Locate the cell with the specified text and output its (X, Y) center coordinate. 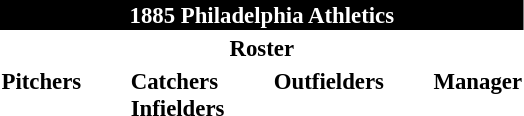
1885 Philadelphia Athletics (262, 15)
Roster (262, 48)
